Search for the cell housing the specified text and yield its (X, Y) center coordinate. 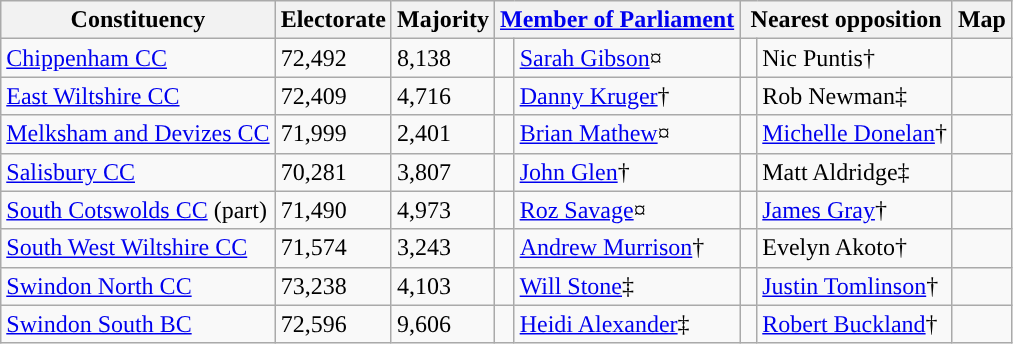
Majority (442, 20)
Nearest opposition (846, 20)
Sarah Gibson¤ (627, 58)
71,490 (333, 210)
Nic Puntis† (855, 58)
9,606 (442, 324)
73,238 (333, 286)
Michelle Donelan† (855, 134)
James Gray† (855, 210)
70,281 (333, 172)
Andrew Murrison† (627, 248)
Brian Mathew¤ (627, 134)
Rob Newman‡ (855, 96)
East Wiltshire CC (138, 96)
Will Stone‡ (627, 286)
4,716 (442, 96)
John Glen† (627, 172)
Evelyn Akoto† (855, 248)
72,409 (333, 96)
Danny Kruger† (627, 96)
Map (982, 20)
Salisbury CC (138, 172)
Swindon North CC (138, 286)
Chippenham CC (138, 58)
4,973 (442, 210)
Swindon South BC (138, 324)
3,807 (442, 172)
Robert Buckland† (855, 324)
Member of Parliament (616, 20)
Electorate (333, 20)
72,596 (333, 324)
South Cotswolds CC (part) (138, 210)
Constituency (138, 20)
Justin Tomlinson† (855, 286)
72,492 (333, 58)
South West Wiltshire CC (138, 248)
8,138 (442, 58)
Matt Aldridge‡ (855, 172)
4,103 (442, 286)
71,574 (333, 248)
Melksham and Devizes CC (138, 134)
2,401 (442, 134)
Heidi Alexander‡ (627, 324)
Roz Savage¤ (627, 210)
3,243 (442, 248)
71,999 (333, 134)
